Scan for the cell matching the given text and deliver its [x, y] coordinate at center. 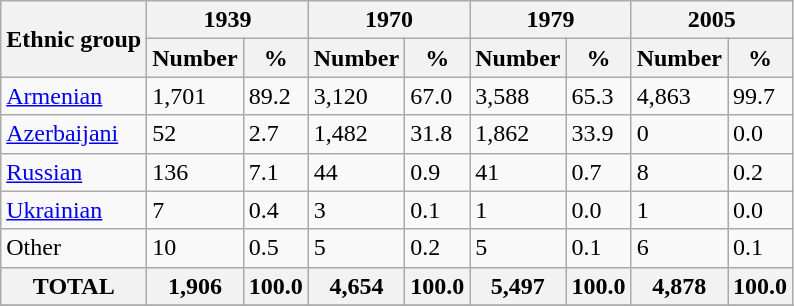
Ethnic group [74, 39]
Russian [74, 172]
5,497 [518, 286]
67.0 [438, 96]
Ukrainian [74, 210]
Azerbaijani [74, 134]
3,120 [356, 96]
4,863 [679, 96]
3,588 [518, 96]
52 [195, 134]
6 [679, 248]
7 [195, 210]
0.9 [438, 172]
1,906 [195, 286]
1,482 [356, 134]
0.4 [276, 210]
1,862 [518, 134]
0.5 [276, 248]
2.7 [276, 134]
65.3 [598, 96]
1979 [550, 20]
3 [356, 210]
TOTAL [74, 286]
4,878 [679, 286]
0 [679, 134]
10 [195, 248]
Armenian [74, 96]
1,701 [195, 96]
136 [195, 172]
33.9 [598, 134]
1939 [228, 20]
7.1 [276, 172]
1970 [388, 20]
Other [74, 248]
2005 [712, 20]
31.8 [438, 134]
89.2 [276, 96]
99.7 [760, 96]
44 [356, 172]
8 [679, 172]
4,654 [356, 286]
41 [518, 172]
0.7 [598, 172]
